Identify which cell holds the provided text, then report its (x, y) central coordinate. 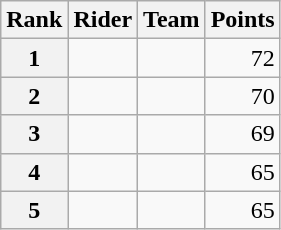
72 (242, 58)
Team (172, 20)
1 (34, 58)
Points (242, 20)
5 (34, 210)
4 (34, 172)
Rank (34, 20)
2 (34, 96)
69 (242, 134)
3 (34, 134)
70 (242, 96)
Rider (103, 20)
